Pinpoint the cell where the given text exists, returning its (x, y) midpoint coordinate. 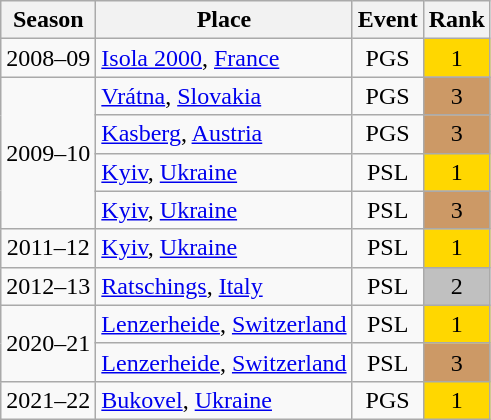
2 (456, 286)
Event (388, 20)
2012–13 (48, 286)
Season (48, 20)
2009–10 (48, 153)
2008–09 (48, 58)
Place (224, 20)
2011–12 (48, 248)
Isola 2000, France (224, 58)
Ratschings, Italy (224, 286)
2020–21 (48, 343)
Rank (456, 20)
Vrátna, Slovakia (224, 96)
2021–22 (48, 400)
Bukovel, Ukraine (224, 400)
Kasberg, Austria (224, 134)
